Search for the cell housing the specified text and yield its (x, y) center coordinate. 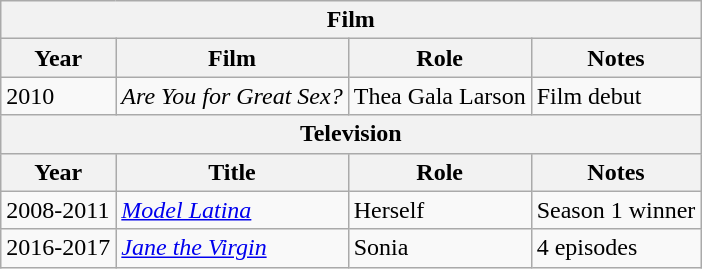
4 episodes (616, 248)
Are You for Great Sex? (232, 96)
2010 (58, 96)
Jane the Virgin (232, 248)
Title (232, 172)
2016-2017 (58, 248)
Season 1 winner (616, 210)
Film debut (616, 96)
2008-2011 (58, 210)
Television (351, 134)
Sonia (440, 248)
Herself (440, 210)
Thea Gala Larson (440, 96)
Model Latina (232, 210)
